Detect which cell encompasses the target text, then output its (X, Y) center coordinate. 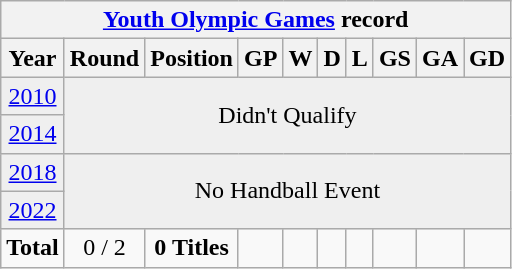
L (360, 58)
2014 (33, 134)
GP (260, 58)
Didn't Qualify (287, 115)
Position (192, 58)
Round (104, 58)
0 Titles (192, 248)
GD (488, 58)
D (332, 58)
0 / 2 (104, 248)
2010 (33, 96)
W (300, 58)
2022 (33, 210)
No Handball Event (287, 191)
Youth Olympic Games record (256, 20)
2018 (33, 172)
Year (33, 58)
GA (440, 58)
Total (33, 248)
GS (394, 58)
